Determine the (X, Y) coordinate at the center of the cell enclosing the given text.  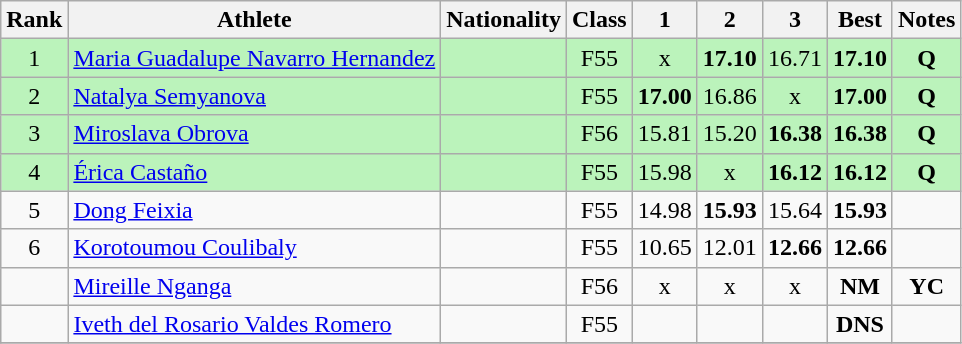
DNS (860, 324)
15.81 (664, 134)
Dong Feixia (254, 210)
5 (34, 210)
12.01 (730, 248)
6 (34, 248)
10.65 (664, 248)
NM (860, 286)
Iveth del Rosario Valdes Romero (254, 324)
15.20 (730, 134)
Mireille Nganga (254, 286)
Athlete (254, 20)
Nationality (504, 20)
Best (860, 20)
Rank (34, 20)
Class (599, 20)
Maria Guadalupe Navarro Hernandez (254, 58)
YC (926, 286)
Natalya Semyanova (254, 96)
14.98 (664, 210)
15.98 (664, 172)
16.71 (794, 58)
4 (34, 172)
Érica Castaño (254, 172)
Korotoumou Coulibaly (254, 248)
16.86 (730, 96)
Notes (926, 20)
Miroslava Obrova (254, 134)
15.64 (794, 210)
